Pinpoint the cell where the given text exists, returning its (x, y) midpoint coordinate. 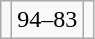
94–83 (48, 20)
